Find where the given text appears and provide that cell's center as [X, Y] coordinate. 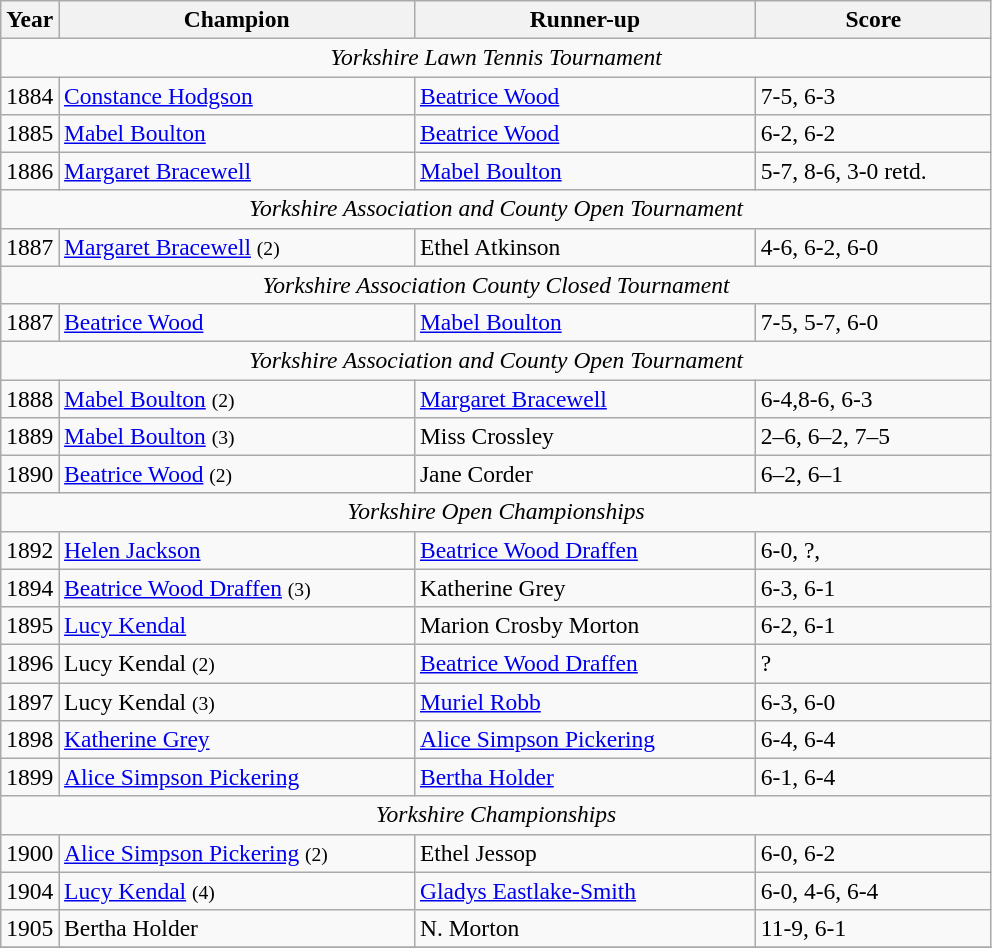
1905 [30, 928]
1895 [30, 625]
Mabel Boulton (2) [237, 398]
Ethel Jessop [586, 853]
7-5, 5-7, 6-0 [873, 322]
1885 [30, 133]
1897 [30, 701]
Alice Simpson Pickering (2) [237, 853]
6-0, ?, [873, 550]
6-0, 4-6, 6-4 [873, 891]
Yorkshire Lawn Tennis Tournament [496, 57]
Lucy Kendal (2) [237, 663]
6–2, 6–1 [873, 474]
Champion [237, 19]
Miss Crossley [586, 436]
6-3, 6-0 [873, 701]
Gladys Eastlake-Smith [586, 891]
7-5, 6-3 [873, 95]
1899 [30, 777]
1884 [30, 95]
1898 [30, 739]
6-3, 6-1 [873, 588]
Mabel Boulton (3) [237, 436]
Year [30, 19]
2–6, 6–2, 7–5 [873, 436]
Runner-up [586, 19]
1892 [30, 550]
6-1, 6-4 [873, 777]
Beatrice Wood (2) [237, 474]
Helen Jackson [237, 550]
? [873, 663]
5-7, 8-6, 3-0 retd. [873, 171]
1894 [30, 588]
1896 [30, 663]
1888 [30, 398]
1886 [30, 171]
1904 [30, 891]
Yorkshire Association County Closed Tournament [496, 285]
1889 [30, 436]
4-6, 6-2, 6-0 [873, 247]
Beatrice Wood Draffen (3) [237, 588]
Lucy Kendal (3) [237, 701]
Marion Crosby Morton [586, 625]
6-2, 6-2 [873, 133]
Lucy Kendal [237, 625]
1890 [30, 474]
Jane Corder [586, 474]
6-4,8-6, 6-3 [873, 398]
Score [873, 19]
11-9, 6-1 [873, 928]
Muriel Robb [586, 701]
1900 [30, 853]
Constance Hodgson [237, 95]
Margaret Bracewell (2) [237, 247]
N. Morton [586, 928]
Lucy Kendal (4) [237, 891]
6-0, 6-2 [873, 853]
6-2, 6-1 [873, 625]
Yorkshire Championships [496, 815]
6-4, 6-4 [873, 739]
Ethel Atkinson [586, 247]
Yorkshire Open Championships [496, 512]
